Extract the [X, Y] coordinate from the center of the cell holding the provided text.  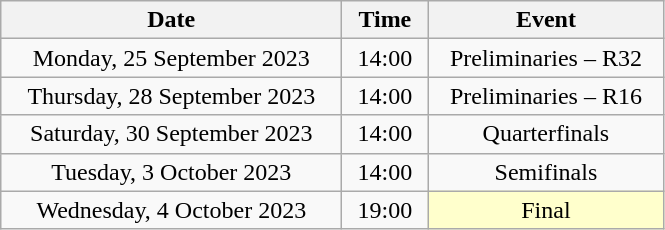
Preliminaries – R32 [546, 58]
Preliminaries – R16 [546, 96]
Semifinals [546, 172]
Thursday, 28 September 2023 [172, 96]
Time [385, 20]
19:00 [385, 210]
Final [546, 210]
Monday, 25 September 2023 [172, 58]
Event [546, 20]
Wednesday, 4 October 2023 [172, 210]
Tuesday, 3 October 2023 [172, 172]
Quarterfinals [546, 134]
Saturday, 30 September 2023 [172, 134]
Date [172, 20]
